Return [X, Y] of the center of cell containing provided text 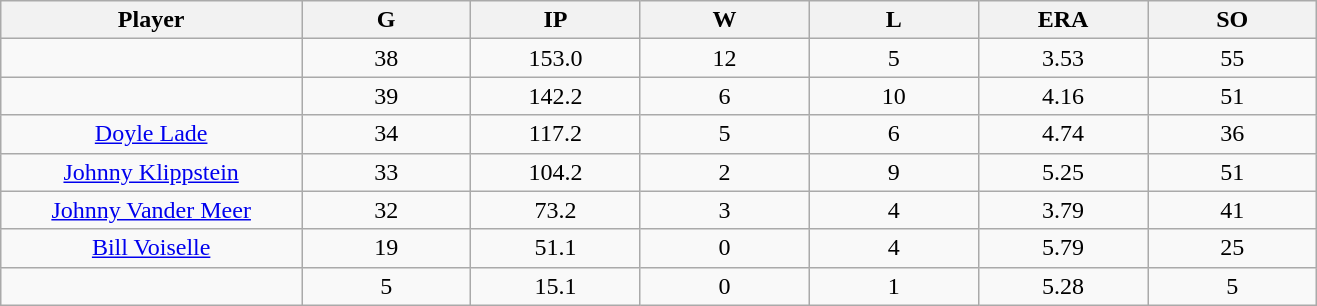
Johnny Klippstein [152, 172]
117.2 [556, 134]
12 [724, 58]
9 [894, 172]
33 [386, 172]
3.79 [1062, 210]
10 [894, 96]
25 [1232, 248]
4.16 [1062, 96]
2 [724, 172]
IP [556, 20]
W [724, 20]
ERA [1062, 20]
Bill Voiselle [152, 248]
G [386, 20]
19 [386, 248]
36 [1232, 134]
142.2 [556, 96]
5.25 [1062, 172]
5.28 [1062, 286]
39 [386, 96]
1 [894, 286]
5.79 [1062, 248]
3 [724, 210]
38 [386, 58]
55 [1232, 58]
Player [152, 20]
51.1 [556, 248]
34 [386, 134]
SO [1232, 20]
15.1 [556, 286]
41 [1232, 210]
Doyle Lade [152, 134]
4.74 [1062, 134]
L [894, 20]
Johnny Vander Meer [152, 210]
104.2 [556, 172]
73.2 [556, 210]
3.53 [1062, 58]
153.0 [556, 58]
32 [386, 210]
